Identify which cell holds the provided text, then report its (X, Y) central coordinate. 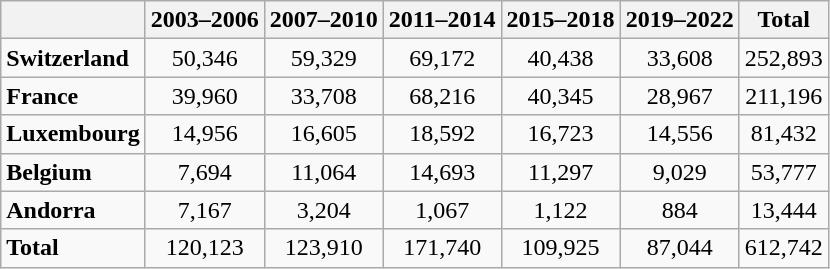
211,196 (784, 96)
884 (680, 210)
2011–2014 (442, 20)
Luxembourg (73, 134)
612,742 (784, 248)
1,122 (560, 210)
3,204 (324, 210)
87,044 (680, 248)
16,605 (324, 134)
1,067 (442, 210)
59,329 (324, 58)
14,556 (680, 134)
11,297 (560, 172)
40,438 (560, 58)
81,432 (784, 134)
14,693 (442, 172)
France (73, 96)
109,925 (560, 248)
11,064 (324, 172)
252,893 (784, 58)
120,123 (204, 248)
69,172 (442, 58)
123,910 (324, 248)
2003–2006 (204, 20)
14,956 (204, 134)
18,592 (442, 134)
13,444 (784, 210)
7,694 (204, 172)
171,740 (442, 248)
39,960 (204, 96)
Belgium (73, 172)
9,029 (680, 172)
50,346 (204, 58)
2015–2018 (560, 20)
2019–2022 (680, 20)
Switzerland (73, 58)
68,216 (442, 96)
16,723 (560, 134)
28,967 (680, 96)
33,608 (680, 58)
2007–2010 (324, 20)
53,777 (784, 172)
40,345 (560, 96)
Andorra (73, 210)
7,167 (204, 210)
33,708 (324, 96)
